Find where the given text appears and provide that cell's center as [x, y] coordinate. 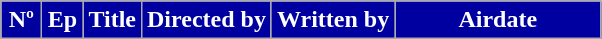
Airdate [498, 20]
Title [112, 20]
Written by [332, 20]
Nº [22, 20]
Ep [62, 20]
Directed by [206, 20]
